For the text-containing cell, return its midpoint in [x, y] coordinate format. 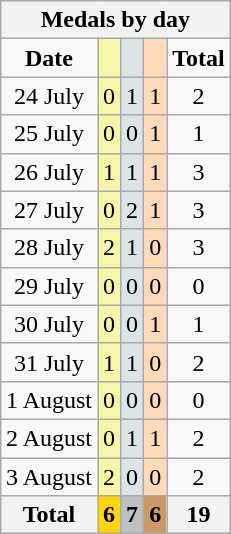
28 July [48, 248]
Medals by day [115, 20]
29 July [48, 286]
30 July [48, 324]
2 August [48, 438]
7 [132, 515]
27 July [48, 210]
25 July [48, 134]
3 August [48, 477]
31 July [48, 362]
24 July [48, 96]
26 July [48, 172]
1 August [48, 400]
19 [199, 515]
Date [48, 58]
